Extract the [X, Y] coordinate from the center of the cell holding the provided text.  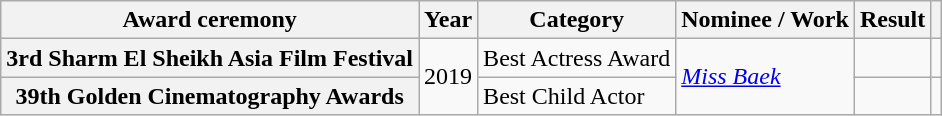
Award ceremony [210, 20]
3rd Sharm El Sheikh Asia Film Festival [210, 58]
Best Actress Award [577, 58]
2019 [448, 77]
Nominee / Work [766, 20]
Year [448, 20]
Miss Baek [766, 77]
Category [577, 20]
Best Child Actor [577, 96]
Result [892, 20]
39th Golden Cinematography Awards [210, 96]
